Return the (X, Y) coordinate for the center point of the cell that contains the specified text.  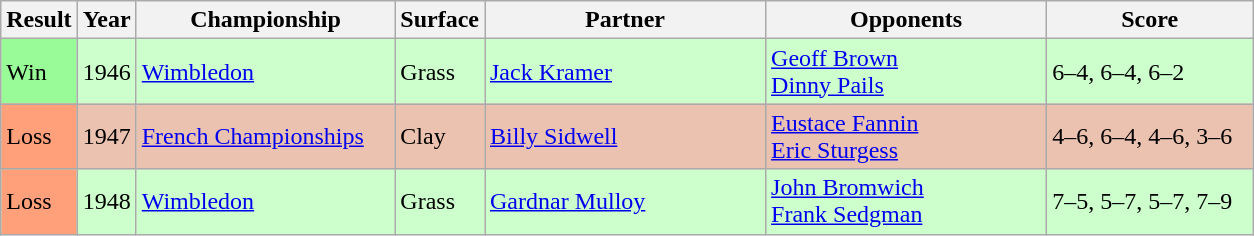
6–4, 6–4, 6–2 (1150, 72)
French Championships (266, 136)
Partner (624, 20)
Opponents (906, 20)
Surface (440, 20)
1948 (106, 202)
Eustace Fannin Eric Sturgess (906, 136)
John Bromwich Frank Sedgman (906, 202)
4–6, 6–4, 4–6, 3–6 (1150, 136)
Gardnar Mulloy (624, 202)
7–5, 5–7, 5–7, 7–9 (1150, 202)
Billy Sidwell (624, 136)
Championship (266, 20)
Year (106, 20)
Jack Kramer (624, 72)
Clay (440, 136)
Geoff Brown Dinny Pails (906, 72)
Win (39, 72)
Score (1150, 20)
Result (39, 20)
1946 (106, 72)
1947 (106, 136)
